Return the [x, y] coordinate for the center point of the cell that contains the specified text.  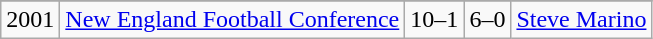
6–0 [488, 20]
10–1 [434, 20]
Steve Marino [582, 20]
2001 [30, 20]
New England Football Conference [232, 20]
